Scan for the cell matching the given text and deliver its (x, y) coordinate at center. 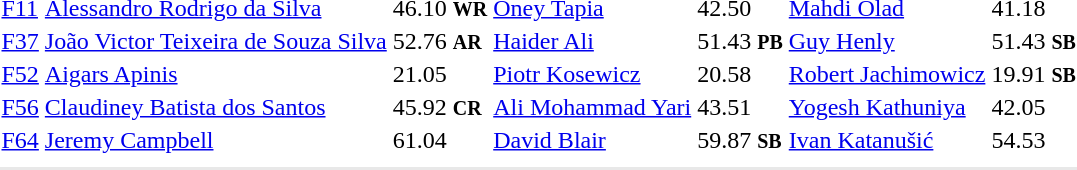
F37 (20, 41)
54.53 (1034, 140)
Ivan Katanušić (887, 140)
João Victor Teixeira de Souza Silva (216, 41)
61.04 (440, 140)
F56 (20, 107)
Claudiney Batista dos Santos (216, 107)
19.91 SB (1034, 74)
Robert Jachimowicz (887, 74)
45.92 CR (440, 107)
Jeremy Campbell (216, 140)
59.87 SB (740, 140)
Piotr Kosewicz (592, 74)
20.58 (740, 74)
Guy Henly (887, 41)
51.43 PB (740, 41)
43.51 (740, 107)
51.43 SB (1034, 41)
42.05 (1034, 107)
Yogesh Kathuniya (887, 107)
52.76 AR (440, 41)
21.05 (440, 74)
David Blair (592, 140)
F64 (20, 140)
Ali Mohammad Yari (592, 107)
Aigars Apinis (216, 74)
F52 (20, 74)
Haider Ali (592, 41)
